Capture the cell that displays the provided text and extract its (x, y) central coordinate. 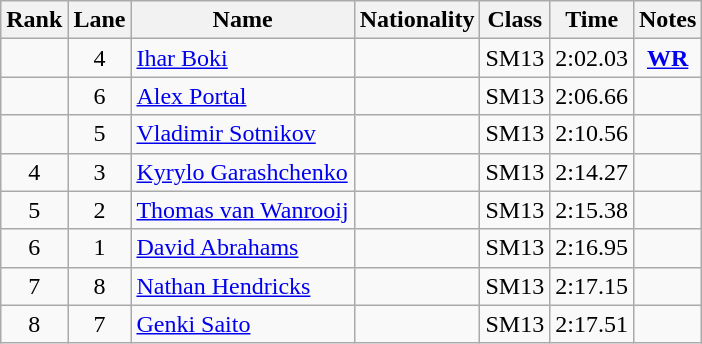
Vladimir Sotnikov (242, 134)
Notes (667, 20)
David Abrahams (242, 248)
1 (100, 248)
Kyrylo Garashchenko (242, 172)
2:15.38 (592, 210)
Rank (34, 20)
Alex Portal (242, 96)
2:17.51 (592, 324)
2:17.15 (592, 286)
Nathan Hendricks (242, 286)
2:10.56 (592, 134)
Time (592, 20)
Genki Saito (242, 324)
Thomas van Wanrooij (242, 210)
2:16.95 (592, 248)
Class (515, 20)
2:06.66 (592, 96)
2 (100, 210)
2:02.03 (592, 58)
Lane (100, 20)
Name (242, 20)
2:14.27 (592, 172)
WR (667, 58)
3 (100, 172)
Nationality (417, 20)
Ihar Boki (242, 58)
